Detect which cell encompasses the target text, then output its [x, y] center coordinate. 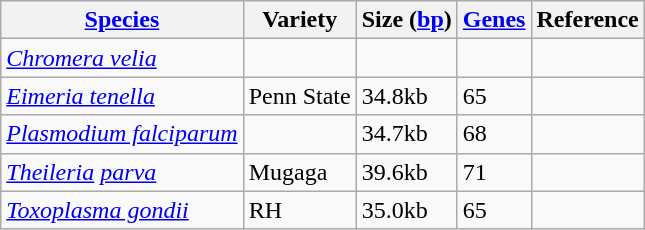
68 [494, 134]
Chromera velia [122, 58]
Reference [588, 20]
Toxoplasma gondii [122, 210]
34.8kb [406, 96]
Penn State [300, 96]
34.7kb [406, 134]
39.6kb [406, 172]
35.0kb [406, 210]
Variety [300, 20]
71 [494, 172]
Size (bp) [406, 20]
Eimeria tenella [122, 96]
Species [122, 20]
Theileria parva [122, 172]
Plasmodium falciparum [122, 134]
RH [300, 210]
Mugaga [300, 172]
Genes [494, 20]
